Pinpoint the cell where the given text exists, returning its [X, Y] midpoint coordinate. 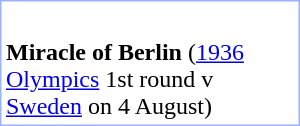
Miracle of Berlin (1936 Olympics 1st round v Sweden on 4 August) [150, 80]
